For the text-containing cell, return its midpoint in (X, Y) coordinate format. 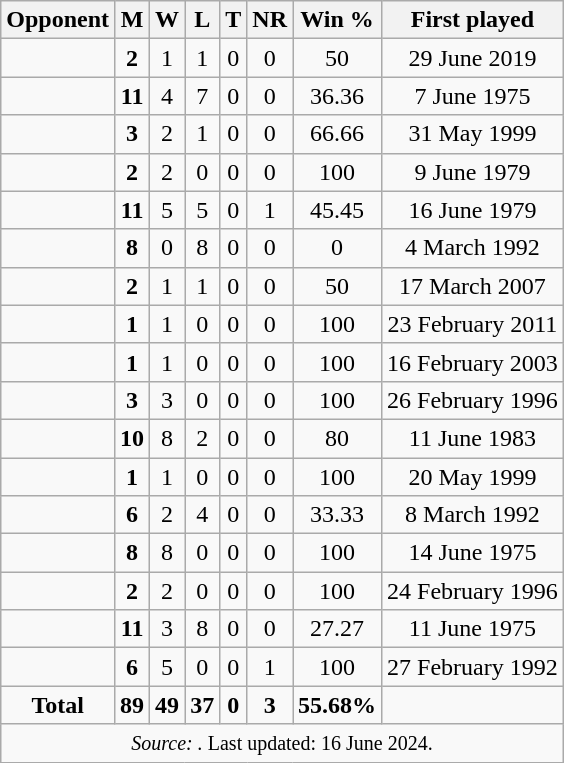
10 (132, 438)
36.36 (336, 96)
16 February 2003 (473, 362)
Source: . Last updated: 16 June 2024. (282, 743)
W (168, 20)
Win % (336, 20)
55.68% (336, 705)
L (202, 20)
31 May 1999 (473, 134)
14 June 1975 (473, 553)
89 (132, 705)
NR (270, 20)
Opponent (58, 20)
7 (202, 96)
8 March 1992 (473, 515)
33.33 (336, 515)
23 February 2011 (473, 324)
M (132, 20)
27.27 (336, 629)
First played (473, 20)
24 February 1996 (473, 591)
T (234, 20)
17 March 2007 (473, 286)
80 (336, 438)
9 June 1979 (473, 172)
29 June 2019 (473, 58)
4 March 1992 (473, 248)
7 June 1975 (473, 96)
Total (58, 705)
16 June 1979 (473, 210)
11 June 1975 (473, 629)
11 June 1983 (473, 438)
66.66 (336, 134)
49 (168, 705)
37 (202, 705)
26 February 1996 (473, 400)
27 February 1992 (473, 667)
20 May 1999 (473, 477)
45.45 (336, 210)
